Provide the (x, y) coordinate of the cell's center where the given text is located.  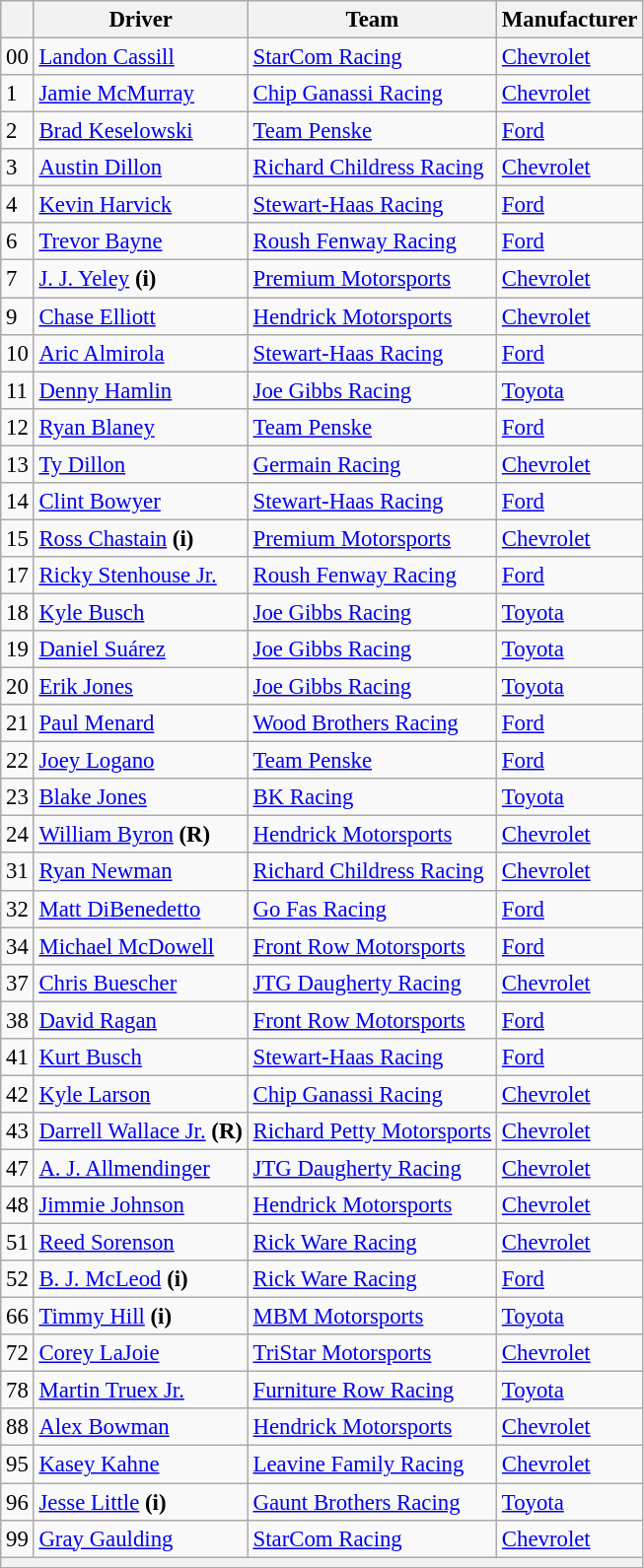
32 (18, 909)
Corey LaJoie (140, 1353)
10 (18, 353)
72 (18, 1353)
Jamie McMurray (140, 94)
24 (18, 835)
Ross Chastain (i) (140, 538)
Go Fas Racing (372, 909)
Ty Dillon (140, 464)
7 (18, 279)
66 (18, 1317)
Alex Bowman (140, 1428)
48 (18, 1205)
4 (18, 205)
3 (18, 168)
52 (18, 1279)
17 (18, 576)
Timmy Hill (i) (140, 1317)
42 (18, 1094)
A. J. Allmendinger (140, 1168)
Kyle Busch (140, 612)
23 (18, 797)
Austin Dillon (140, 168)
00 (18, 57)
99 (18, 1538)
88 (18, 1428)
12 (18, 427)
Driver (140, 20)
Chase Elliott (140, 316)
Gaunt Brothers Racing (372, 1502)
38 (18, 1020)
Furniture Row Racing (372, 1391)
Michael McDowell (140, 946)
Reed Sorenson (140, 1243)
20 (18, 687)
Aric Almirola (140, 353)
Daniel Suárez (140, 649)
Germain Racing (372, 464)
Joey Logano (140, 761)
Team (372, 20)
Blake Jones (140, 797)
96 (18, 1502)
21 (18, 723)
Ricky Stenhouse Jr. (140, 576)
15 (18, 538)
Darrell Wallace Jr. (R) (140, 1131)
Erik Jones (140, 687)
Chris Buescher (140, 983)
Brad Keselowski (140, 131)
41 (18, 1057)
Jesse Little (i) (140, 1502)
Martin Truex Jr. (140, 1391)
William Byron (R) (140, 835)
Ryan Blaney (140, 427)
47 (18, 1168)
Kevin Harvick (140, 205)
13 (18, 464)
Jimmie Johnson (140, 1205)
34 (18, 946)
78 (18, 1391)
18 (18, 612)
J. J. Yeley (i) (140, 279)
Paul Menard (140, 723)
22 (18, 761)
Leavine Family Racing (372, 1465)
MBM Motorsports (372, 1317)
Richard Petty Motorsports (372, 1131)
Landon Cassill (140, 57)
19 (18, 649)
Kasey Kahne (140, 1465)
Ryan Newman (140, 872)
Clint Bowyer (140, 502)
TriStar Motorsports (372, 1353)
Trevor Bayne (140, 241)
51 (18, 1243)
11 (18, 390)
David Ragan (140, 1020)
14 (18, 502)
Kurt Busch (140, 1057)
2 (18, 131)
43 (18, 1131)
B. J. McLeod (i) (140, 1279)
Manufacturer (570, 20)
31 (18, 872)
95 (18, 1465)
Matt DiBenedetto (140, 909)
Wood Brothers Racing (372, 723)
BK Racing (372, 797)
Gray Gaulding (140, 1538)
Kyle Larson (140, 1094)
37 (18, 983)
1 (18, 94)
Denny Hamlin (140, 390)
6 (18, 241)
9 (18, 316)
